Return the [X, Y] coordinate for the center point of the cell that contains the specified text.  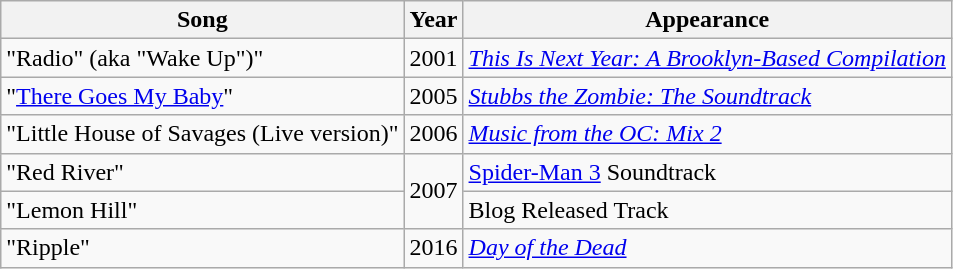
2007 [434, 191]
Stubbs the Zombie: The Soundtrack [707, 96]
"There Goes My Baby" [202, 96]
"Red River" [202, 172]
"Lemon Hill" [202, 210]
Song [202, 20]
Day of the Dead [707, 248]
Spider-Man 3 Soundtrack [707, 172]
"Ripple" [202, 248]
Blog Released Track [707, 210]
Appearance [707, 20]
This Is Next Year: A Brooklyn-Based Compilation [707, 58]
"Little House of Savages (Live version)" [202, 134]
"Radio" (aka "Wake Up")" [202, 58]
Year [434, 20]
Music from the OC: Mix 2 [707, 134]
2005 [434, 96]
2006 [434, 134]
2016 [434, 248]
2001 [434, 58]
